Capture the cell that displays the provided text and extract its [x, y] central coordinate. 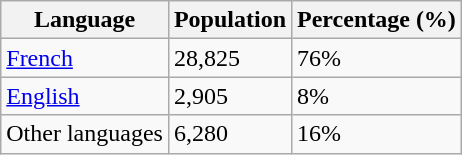
8% [377, 96]
76% [377, 58]
English [85, 96]
28,825 [230, 58]
French [85, 58]
16% [377, 134]
Language [85, 20]
6,280 [230, 134]
Population [230, 20]
Other languages [85, 134]
2,905 [230, 96]
Percentage (%) [377, 20]
